Pinpoint the cell where the given text exists, returning its (X, Y) midpoint coordinate. 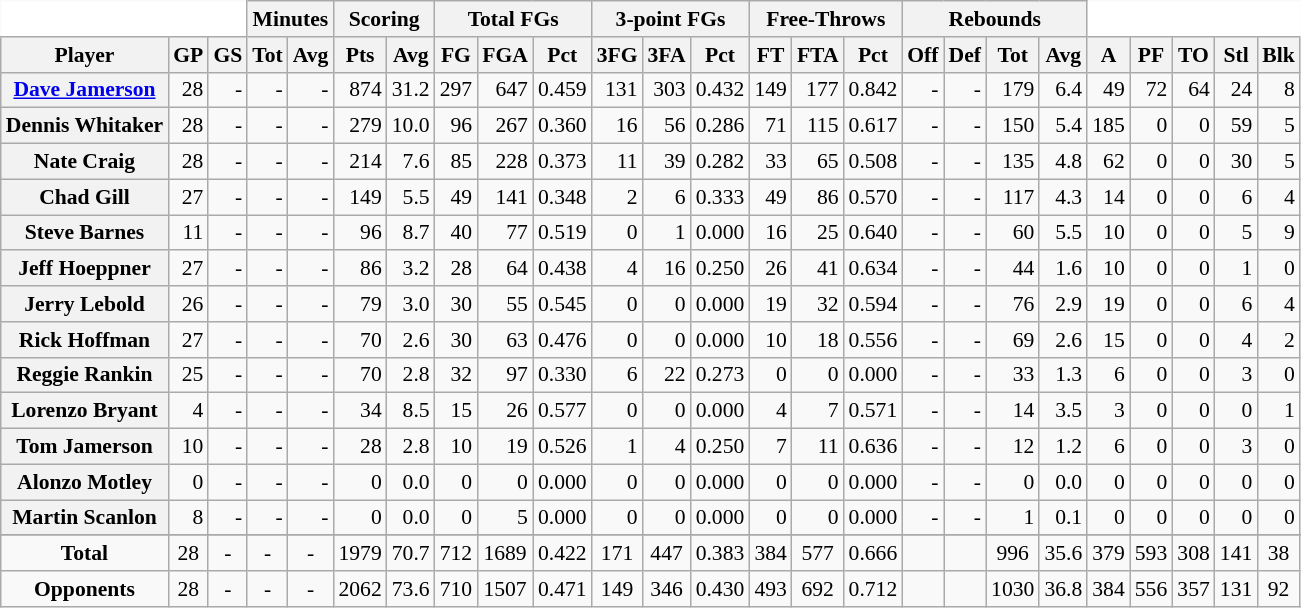
FTA (818, 55)
79 (360, 304)
185 (1108, 126)
FGA (505, 55)
Pts (360, 55)
577 (818, 554)
4.3 (1063, 197)
3FA (667, 55)
357 (1194, 589)
593 (1152, 554)
0.360 (562, 126)
308 (1194, 554)
692 (818, 589)
0.508 (874, 162)
77 (505, 233)
TO (1194, 55)
35.6 (1063, 554)
0.438 (562, 269)
12 (1012, 447)
41 (818, 269)
1979 (360, 554)
31.2 (411, 90)
0.526 (562, 447)
Off (922, 55)
0.333 (720, 197)
22 (667, 375)
4.8 (1063, 162)
72 (1152, 90)
65 (818, 162)
0.282 (720, 162)
0.842 (874, 90)
36.8 (1063, 589)
62 (1108, 162)
Total FGs (514, 19)
Def (965, 55)
0.348 (562, 197)
FG (456, 55)
34 (360, 411)
59 (1236, 126)
1030 (1012, 589)
9 (1278, 233)
55 (505, 304)
647 (505, 90)
24 (1236, 90)
85 (456, 162)
0.519 (562, 233)
18 (818, 340)
0.476 (562, 340)
Jeff Hoeppner (84, 269)
493 (770, 589)
71 (770, 126)
70.7 (411, 554)
0.273 (720, 375)
Dennis Whitaker (84, 126)
Alonzo Motley (84, 482)
Lorenzo Bryant (84, 411)
0.430 (720, 589)
279 (360, 126)
267 (505, 126)
179 (1012, 90)
40 (456, 233)
69 (1012, 340)
Jerry Lebold (84, 304)
Rick Hoffman (84, 340)
3.5 (1063, 411)
Opponents (84, 589)
Minutes (290, 19)
0.1 (1063, 518)
8.7 (411, 233)
8.5 (411, 411)
297 (456, 90)
874 (360, 90)
228 (505, 162)
0.640 (874, 233)
Reggie Rankin (84, 375)
Rebounds (994, 19)
Nate Craig (84, 162)
1507 (505, 589)
5.4 (1063, 126)
556 (1152, 589)
0.556 (874, 340)
60 (1012, 233)
0.577 (562, 411)
Steve Barnes (84, 233)
PF (1152, 55)
0.634 (874, 269)
10.0 (411, 126)
39 (667, 162)
63 (505, 340)
Dave Jamerson (84, 90)
712 (456, 554)
1.6 (1063, 269)
1689 (505, 554)
710 (456, 589)
379 (1108, 554)
0.545 (562, 304)
73.6 (411, 589)
0.666 (874, 554)
214 (360, 162)
38 (1278, 554)
Player (84, 55)
A (1108, 55)
GS (228, 55)
0.422 (562, 554)
Stl (1236, 55)
0.712 (874, 589)
0.617 (874, 126)
3-point FGs (671, 19)
Free-Throws (826, 19)
Total (84, 554)
0.373 (562, 162)
0.471 (562, 589)
GP (188, 55)
Chad Gill (84, 197)
97 (505, 375)
346 (667, 589)
0.636 (874, 447)
0.594 (874, 304)
0.571 (874, 411)
3.0 (411, 304)
0.286 (720, 126)
56 (667, 126)
1.2 (1063, 447)
Martin Scanlon (84, 518)
0.330 (562, 375)
171 (618, 554)
2.9 (1063, 304)
2062 (360, 589)
117 (1012, 197)
44 (1012, 269)
Scoring (384, 19)
0.570 (874, 197)
Tom Jamerson (84, 447)
0.383 (720, 554)
996 (1012, 554)
3FG (618, 55)
6.4 (1063, 90)
76 (1012, 304)
135 (1012, 162)
447 (667, 554)
FT (770, 55)
303 (667, 90)
1.3 (1063, 375)
7.6 (411, 162)
150 (1012, 126)
3.2 (411, 269)
177 (818, 90)
0.459 (562, 90)
Blk (1278, 55)
115 (818, 126)
92 (1278, 589)
0.432 (720, 90)
